Locate the cell with the specified text and output its [x, y] center coordinate. 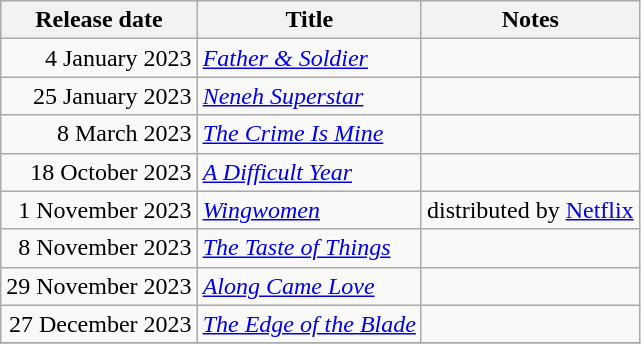
18 October 2023 [99, 172]
Release date [99, 20]
The Edge of the Blade [309, 324]
8 November 2023 [99, 248]
25 January 2023 [99, 96]
8 March 2023 [99, 134]
Title [309, 20]
29 November 2023 [99, 286]
The Crime Is Mine [309, 134]
Neneh Superstar [309, 96]
4 January 2023 [99, 58]
A Difficult Year [309, 172]
Notes [530, 20]
27 December 2023 [99, 324]
1 November 2023 [99, 210]
Along Came Love [309, 286]
The Taste of Things [309, 248]
distributed by Netflix [530, 210]
Father & Soldier [309, 58]
Wingwomen [309, 210]
